Return the [x, y] coordinate for the center point of the cell that contains the specified text.  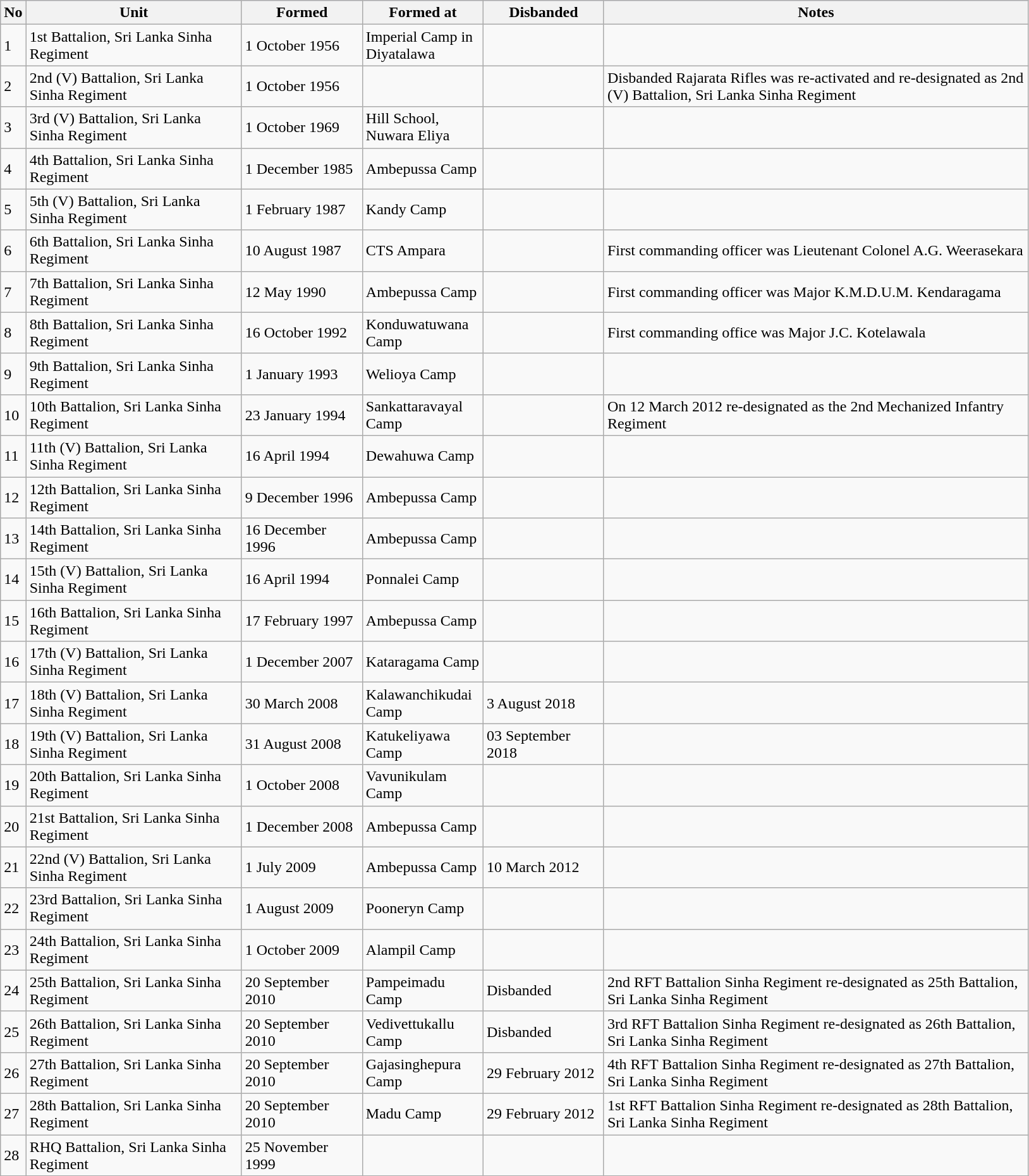
12 May 1990 [302, 292]
10 August 1987 [302, 250]
Alampil Camp [422, 949]
12th Battalion, Sri Lanka Sinha Regiment [134, 497]
1 December 2007 [302, 662]
Notes [815, 13]
23 [13, 949]
4 [13, 168]
12 [13, 497]
10 [13, 415]
16 October 1992 [302, 332]
1 [13, 45]
1 October 2008 [302, 785]
21 [13, 867]
11th (V) Battalion, Sri Lanka Sinha Regiment [134, 456]
17th (V) Battalion, Sri Lanka Sinha Regiment [134, 662]
16th Battalion, Sri Lanka Sinha Regiment [134, 621]
28th Battalion, Sri Lanka Sinha Regiment [134, 1113]
1 July 2009 [302, 867]
3rd (V) Battalion, Sri Lanka Sinha Regiment [134, 128]
6 [13, 250]
22nd (V) Battalion, Sri Lanka Sinha Regiment [134, 867]
16 [13, 662]
First commanding office was Major J.C. Kotelawala [815, 332]
2 [13, 86]
Vavunikulam Camp [422, 785]
1st Battalion, Sri Lanka Sinha Regiment [134, 45]
23rd Battalion, Sri Lanka Sinha Regiment [134, 909]
19th (V) Battalion, Sri Lanka Sinha Regiment [134, 744]
14th Battalion, Sri Lanka Sinha Regiment [134, 538]
Ponnalei Camp [422, 580]
17 February 1997 [302, 621]
10 March 2012 [544, 867]
5 [13, 210]
On 12 March 2012 re-designated as the 2nd Mechanized Infantry Regiment [815, 415]
Dewahuwa Camp [422, 456]
28 [13, 1155]
31 August 2008 [302, 744]
17 [13, 703]
1 August 2009 [302, 909]
14 [13, 580]
3 August 2018 [544, 703]
Gajasinghepura Camp [422, 1073]
19 [13, 785]
03 September 2018 [544, 744]
20 [13, 827]
Pooneryn Camp [422, 909]
RHQ Battalion, Sri Lanka Sinha Regiment [134, 1155]
7 [13, 292]
Kalawanchikudai Camp [422, 703]
No [13, 13]
Formed at [422, 13]
Formed [302, 13]
11 [13, 456]
Sankattaravayal Camp [422, 415]
Kataragama Camp [422, 662]
3 [13, 128]
9 December 1996 [302, 497]
30 March 2008 [302, 703]
1 December 2008 [302, 827]
8th Battalion, Sri Lanka Sinha Regiment [134, 332]
15th (V) Battalion, Sri Lanka Sinha Regiment [134, 580]
22 [13, 909]
18 [13, 744]
Imperial Camp in Diyatalawa [422, 45]
27 [13, 1113]
Disbanded Rajarata Rifles was re-activated and re-designated as 2nd (V) Battalion, Sri Lanka Sinha Regiment [815, 86]
8 [13, 332]
1 October 1969 [302, 128]
CTS Ampara [422, 250]
2nd (V) Battalion, Sri Lanka Sinha Regiment [134, 86]
Pampeimadu Camp [422, 991]
26 [13, 1073]
24 [13, 991]
7th Battalion, Sri Lanka Sinha Regiment [134, 292]
3rd RFT Battalion Sinha Regiment re-designated as 26th Battalion, Sri Lanka Sinha Regiment [815, 1031]
4th RFT Battalion Sinha Regiment re-designated as 27th Battalion, Sri Lanka Sinha Regiment [815, 1073]
Welioya Camp [422, 374]
9th Battalion, Sri Lanka Sinha Regiment [134, 374]
Konduwatuwana Camp [422, 332]
27th Battalion, Sri Lanka Sinha Regiment [134, 1073]
Katukeliyawa Camp [422, 744]
24th Battalion, Sri Lanka Sinha Regiment [134, 949]
Kandy Camp [422, 210]
1 January 1993 [302, 374]
13 [13, 538]
25 [13, 1031]
18th (V) Battalion, Sri Lanka Sinha Regiment [134, 703]
25 November 1999 [302, 1155]
1st RFT Battalion Sinha Regiment re-designated as 28th Battalion, Sri Lanka Sinha Regiment [815, 1113]
20th Battalion, Sri Lanka Sinha Regiment [134, 785]
Vedivettukallu Camp [422, 1031]
10th Battalion, Sri Lanka Sinha Regiment [134, 415]
Unit [134, 13]
6th Battalion, Sri Lanka Sinha Regiment [134, 250]
23 January 1994 [302, 415]
16 December 1996 [302, 538]
25th Battalion, Sri Lanka Sinha Regiment [134, 991]
Madu Camp [422, 1113]
4th Battalion, Sri Lanka Sinha Regiment [134, 168]
1 October 2009 [302, 949]
Hill School, Nuwara Eliya [422, 128]
1 December 1985 [302, 168]
21st Battalion, Sri Lanka Sinha Regiment [134, 827]
15 [13, 621]
First commanding officer was Major K.M.D.U.M. Kendaragama [815, 292]
9 [13, 374]
1 February 1987 [302, 210]
5th (V) Battalion, Sri Lanka Sinha Regiment [134, 210]
2nd RFT Battalion Sinha Regiment re-designated as 25th Battalion, Sri Lanka Sinha Regiment [815, 991]
First commanding officer was Lieutenant Colonel A.G. Weerasekara [815, 250]
26th Battalion, Sri Lanka Sinha Regiment [134, 1031]
